Return the (X, Y) coordinate for the center point of the cell that contains the specified text.  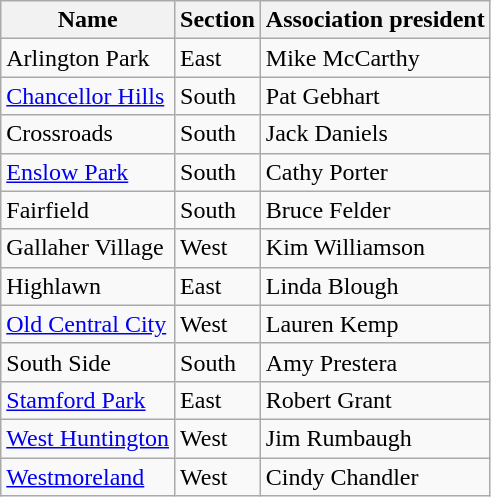
Cindy Chandler (375, 477)
Bruce Felder (375, 210)
Linda Blough (375, 286)
Crossroads (88, 134)
Gallaher Village (88, 248)
Amy Prestera (375, 362)
Robert Grant (375, 400)
South Side (88, 362)
Enslow Park (88, 172)
Arlington Park (88, 58)
Stamford Park (88, 400)
Highlawn (88, 286)
Mike McCarthy (375, 58)
West Huntington (88, 438)
Old Central City (88, 324)
Pat Gebhart (375, 96)
Fairfield (88, 210)
Chancellor Hills (88, 96)
Jack Daniels (375, 134)
Association president (375, 20)
Cathy Porter (375, 172)
Westmoreland (88, 477)
Section (218, 20)
Jim Rumbaugh (375, 438)
Lauren Kemp (375, 324)
Name (88, 20)
Kim Williamson (375, 248)
